Locate the cell with the specified text and output its (X, Y) center coordinate. 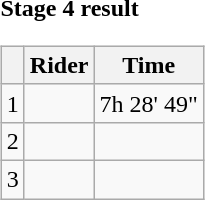
3 (12, 179)
Time (148, 65)
7h 28' 49" (148, 103)
Rider (59, 65)
1 (12, 103)
2 (12, 141)
